Identify which cell holds the provided text, then report its [X, Y] central coordinate. 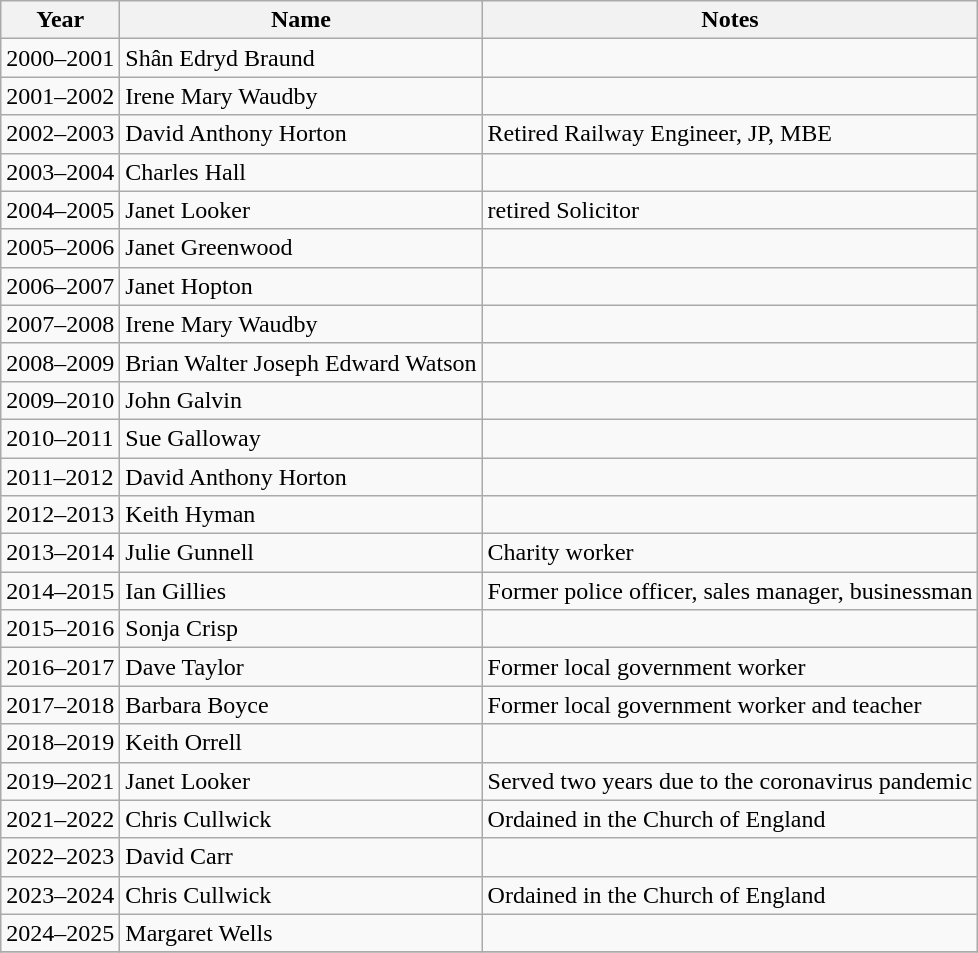
retired Solicitor [730, 210]
2002–2003 [60, 134]
2012–2013 [60, 515]
2014–2015 [60, 591]
2007–2008 [60, 324]
Keith Orrell [301, 743]
John Galvin [301, 400]
2001–2002 [60, 96]
2024–2025 [60, 933]
Keith Hyman [301, 515]
2017–2018 [60, 705]
2004–2005 [60, 210]
2006–2007 [60, 286]
Ian Gillies [301, 591]
2019–2021 [60, 781]
Former police officer, sales manager, businessman [730, 591]
Retired Railway Engineer, JP, MBE [730, 134]
2023–2024 [60, 895]
2003–2004 [60, 172]
Sonja Crisp [301, 629]
Charity worker [730, 553]
2005–2006 [60, 248]
Brian Walter Joseph Edward Watson [301, 362]
Former local government worker and teacher [730, 705]
2009–2010 [60, 400]
Sue Galloway [301, 438]
David Carr [301, 857]
2018–2019 [60, 743]
2010–2011 [60, 438]
Shân Edryd Braund [301, 58]
Year [60, 20]
Margaret Wells [301, 933]
2021–2022 [60, 819]
2015–2016 [60, 629]
2011–2012 [60, 477]
2022–2023 [60, 857]
Notes [730, 20]
Dave Taylor [301, 667]
Janet Hopton [301, 286]
2013–2014 [60, 553]
2008–2009 [60, 362]
Name [301, 20]
Served two years due to the coronavirus pandemic [730, 781]
Charles Hall [301, 172]
Janet Greenwood [301, 248]
Julie Gunnell [301, 553]
Barbara Boyce [301, 705]
Former local government worker [730, 667]
2016–2017 [60, 667]
2000–2001 [60, 58]
